Pinpoint the cell where the given text exists, returning its [X, Y] midpoint coordinate. 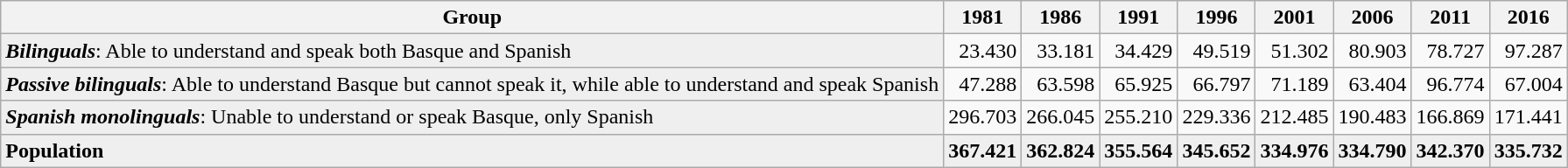
47.288 [982, 84]
367.421 [982, 150]
51.302 [1294, 51]
334.976 [1294, 150]
78.727 [1450, 51]
255.210 [1138, 117]
34.429 [1138, 51]
171.441 [1529, 117]
Passive bilinguals: Able to understand Basque but cannot speak it, while able to understand and speak Spanish [473, 84]
Group [473, 17]
Population [473, 150]
345.652 [1217, 150]
Spanish monolinguals: Unable to understand or speak Basque, only Spanish [473, 117]
80.903 [1373, 51]
2001 [1294, 17]
296.703 [982, 117]
334.790 [1373, 150]
1996 [1217, 17]
71.189 [1294, 84]
335.732 [1529, 150]
2011 [1450, 17]
1991 [1138, 17]
63.598 [1061, 84]
65.925 [1138, 84]
266.045 [1061, 117]
362.824 [1061, 150]
212.485 [1294, 117]
67.004 [1529, 84]
2006 [1373, 17]
355.564 [1138, 150]
97.287 [1529, 51]
63.404 [1373, 84]
1981 [982, 17]
1986 [1061, 17]
66.797 [1217, 84]
49.519 [1217, 51]
33.181 [1061, 51]
2016 [1529, 17]
Bilinguals: Able to understand and speak both Basque and Spanish [473, 51]
190.483 [1373, 117]
229.336 [1217, 117]
342.370 [1450, 150]
96.774 [1450, 84]
166.869 [1450, 117]
23.430 [982, 51]
